Provide the [x, y] coordinate of the cell's center where the given text is located.  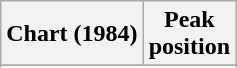
Chart (1984) [72, 34]
Peakposition [189, 34]
